Capture the cell that displays the provided text and extract its (x, y) central coordinate. 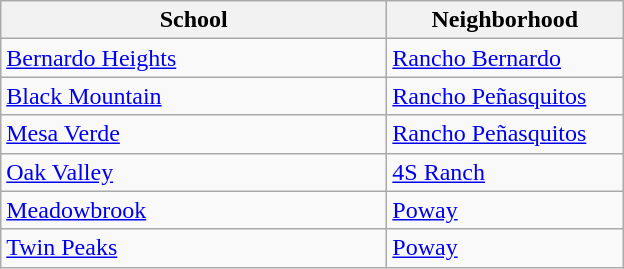
Black Mountain (194, 96)
School (194, 20)
Twin Peaks (194, 248)
Meadowbrook (194, 210)
Neighborhood (505, 20)
Mesa Verde (194, 134)
Rancho Bernardo (505, 58)
Oak Valley (194, 172)
4S Ranch (505, 172)
Bernardo Heights (194, 58)
